Identify which cell holds the provided text, then report its (x, y) central coordinate. 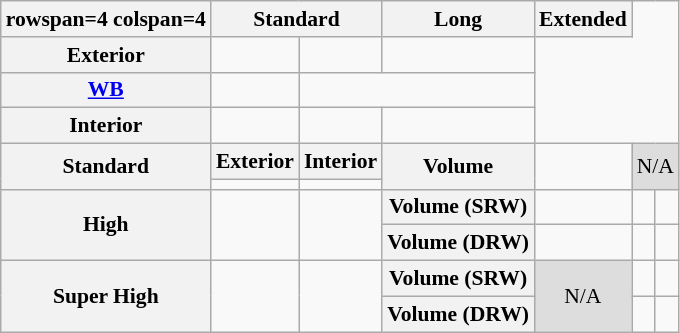
rowspan=4 colspan=4 (106, 19)
Super High (106, 296)
Extended (583, 19)
High (106, 224)
Long (458, 19)
WB (106, 90)
Volume (458, 167)
